Search for the cell housing the specified text and yield its (x, y) center coordinate. 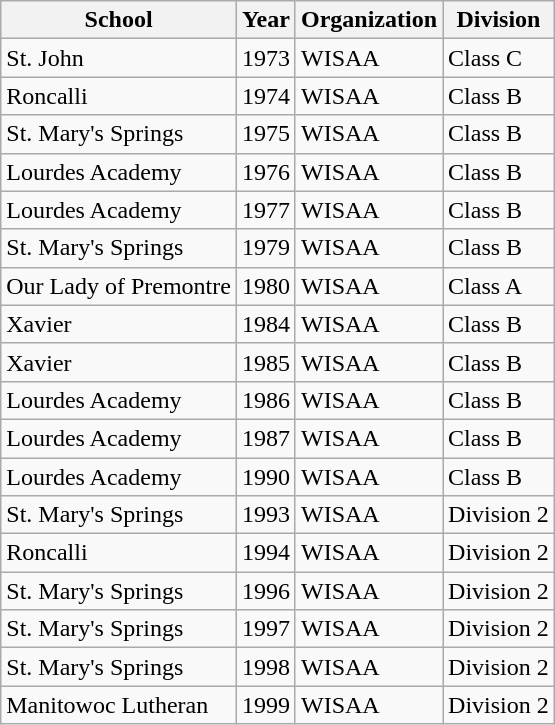
1997 (266, 629)
1976 (266, 172)
1994 (266, 553)
1974 (266, 96)
1987 (266, 438)
St. John (119, 58)
Year (266, 20)
1977 (266, 210)
1993 (266, 515)
Division (499, 20)
1999 (266, 705)
1980 (266, 286)
1984 (266, 324)
1973 (266, 58)
Class C (499, 58)
1979 (266, 248)
Our Lady of Premontre (119, 286)
Organization (368, 20)
School (119, 20)
Class A (499, 286)
Manitowoc Lutheran (119, 705)
1998 (266, 667)
1986 (266, 400)
1990 (266, 477)
1985 (266, 362)
1996 (266, 591)
1975 (266, 134)
